Determine the (X, Y) coordinate at the center of the cell enclosing the given text.  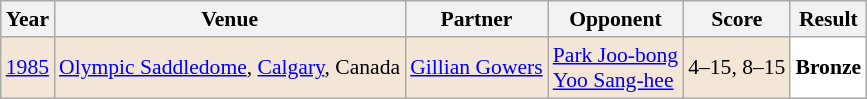
Gillian Gowers (476, 68)
1985 (28, 68)
4–15, 8–15 (736, 68)
Year (28, 19)
Opponent (616, 19)
Score (736, 19)
Park Joo-bong Yoo Sang-hee (616, 68)
Bronze (828, 68)
Venue (230, 19)
Olympic Saddledome, Calgary, Canada (230, 68)
Partner (476, 19)
Result (828, 19)
